Output the (x, y) coordinate of the center of the cell containing the given text.  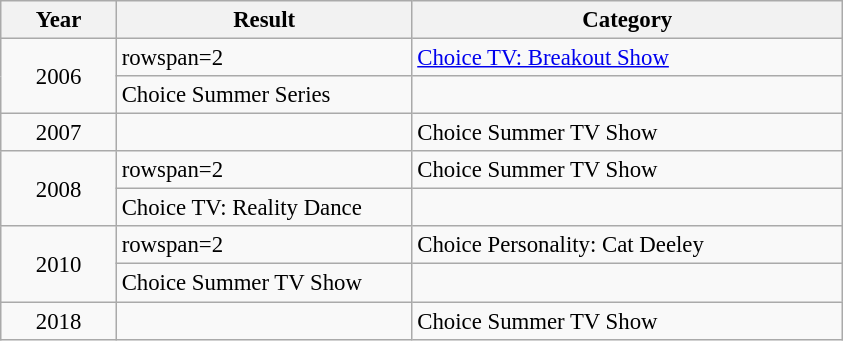
Choice Personality: Cat Deeley (628, 245)
Choice Summer Series (264, 95)
Year (59, 20)
Choice TV: Breakout Show (628, 58)
2018 (59, 321)
Choice TV: Reality Dance (264, 208)
2007 (59, 133)
2008 (59, 188)
Category (628, 20)
2006 (59, 76)
Result (264, 20)
2010 (59, 264)
